For the text-containing cell, return its midpoint in (x, y) coordinate format. 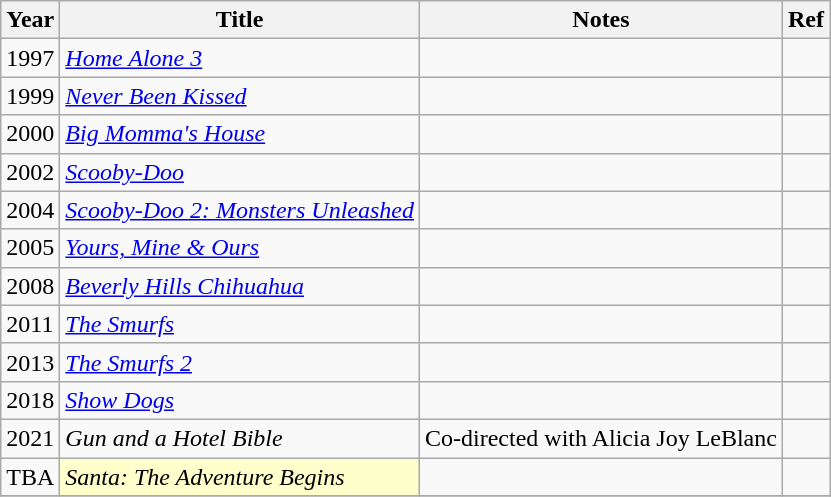
TBA (30, 477)
Big Momma's House (240, 134)
Title (240, 20)
Santa: The Adventure Begins (240, 477)
2011 (30, 324)
2021 (30, 438)
2000 (30, 134)
Scooby-Doo (240, 172)
Never Been Kissed (240, 96)
Home Alone 3 (240, 58)
Year (30, 20)
2018 (30, 400)
Ref (806, 20)
2004 (30, 210)
Co-directed with Alicia Joy LeBlanc (600, 438)
The Smurfs (240, 324)
Gun and a Hotel Bible (240, 438)
Beverly Hills Chihuahua (240, 286)
Yours, Mine & Ours (240, 248)
Notes (600, 20)
Scooby-Doo 2: Monsters Unleashed (240, 210)
2002 (30, 172)
2005 (30, 248)
2008 (30, 286)
1997 (30, 58)
1999 (30, 96)
The Smurfs 2 (240, 362)
2013 (30, 362)
Show Dogs (240, 400)
